Return [x, y] of the center of cell containing provided text 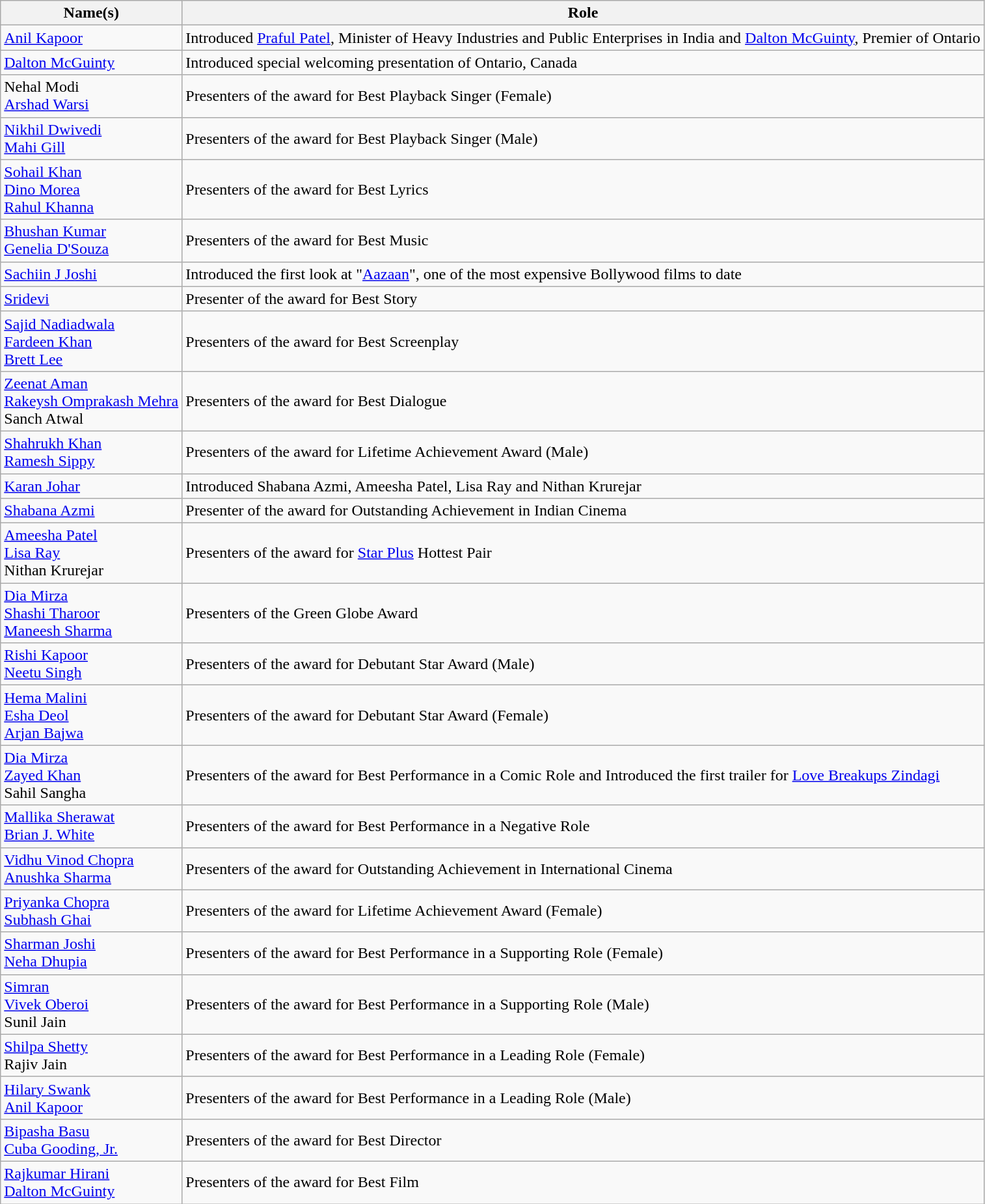
Presenters of the award for Best Film [583, 1182]
Nikhil DwivediMahi Gill [91, 138]
Presenters of the award for Best Screenplay [583, 341]
Presenters of the award for Star Plus Hottest Pair [583, 553]
SimranVivek OberoiSunil Jain [91, 1004]
Sachiin J Joshi [91, 274]
Presenters of the award for Best Performance in a Leading Role (Female) [583, 1056]
Presenter of the award for Outstanding Achievement in Indian Cinema [583, 511]
Introduced Shabana Azmi, Ameesha Patel, Lisa Ray and Nithan Krurejar [583, 486]
Dia MirzaZayed KhanSahil Sangha [91, 775]
Presenters of the award for Best Director [583, 1140]
Presenters of the award for Outstanding Achievement in International Cinema [583, 868]
Hilary SwankAnil Kapoor [91, 1097]
Presenters of the award for Best Music [583, 241]
Presenters of the award for Debutant Star Award (Male) [583, 664]
Hema MaliniEsha DeolArjan Bajwa [91, 715]
Bipasha BasuCuba Gooding, Jr. [91, 1140]
Presenters of the award for Best Performance in a Supporting Role (Female) [583, 953]
Karan Johar [91, 486]
Presenters of the award for Lifetime Achievement Award (Female) [583, 911]
Introduced special welcoming presentation of Ontario, Canada [583, 62]
Dia MirzaShashi TharoorManeesh Sharma [91, 613]
Shabana Azmi [91, 511]
Introduced the first look at "Aazaan", one of the most expensive Bollywood films to date [583, 274]
Vidhu Vinod ChopraAnushka Sharma [91, 868]
Rishi KapoorNeetu Singh [91, 664]
Presenter of the award for Best Story [583, 299]
Introduced Praful Patel, Minister of Heavy Industries and Public Enterprises in India and Dalton McGuinty, Premier of Ontario [583, 38]
Presenters of the award for Best Dialogue [583, 401]
Sharman JoshiNeha Dhupia [91, 953]
Sridevi [91, 299]
Zeenat AmanRakeysh Omprakash MehraSanch Atwal [91, 401]
Role [583, 13]
Presenters of the award for Best Performance in a Comic Role and Introduced the first trailer for Love Breakups Zindagi [583, 775]
Shahrukh KhanRamesh Sippy [91, 452]
Ameesha PatelLisa RayNithan Krurejar [91, 553]
Dalton McGuinty [91, 62]
Rajkumar HiraniDalton McGuinty [91, 1182]
Nehal ModiArshad Warsi [91, 96]
Presenters of the award for Best Lyrics [583, 189]
Presenters of the award for Lifetime Achievement Award (Male) [583, 452]
Priyanka ChopraSubhash Ghai [91, 911]
Mallika SherawatBrian J. White [91, 827]
Sajid NadiadwalaFardeen KhanBrett Lee [91, 341]
Presenters of the award for Debutant Star Award (Female) [583, 715]
Presenters of the award for Best Performance in a Supporting Role (Male) [583, 1004]
Presenters of the award for Best Playback Singer (Female) [583, 96]
Presenters of the award for Best Playback Singer (Male) [583, 138]
Presenters of the award for Best Performance in a Negative Role [583, 827]
Name(s) [91, 13]
Bhushan KumarGenelia D'Souza [91, 241]
Sohail KhanDino MoreaRahul Khanna [91, 189]
Anil Kapoor [91, 38]
Shilpa ShettyRajiv Jain [91, 1056]
Presenters of the award for Best Performance in a Leading Role (Male) [583, 1097]
Presenters of the Green Globe Award [583, 613]
